From the cell containing the given text, extract its center point as (x, y) coordinate. 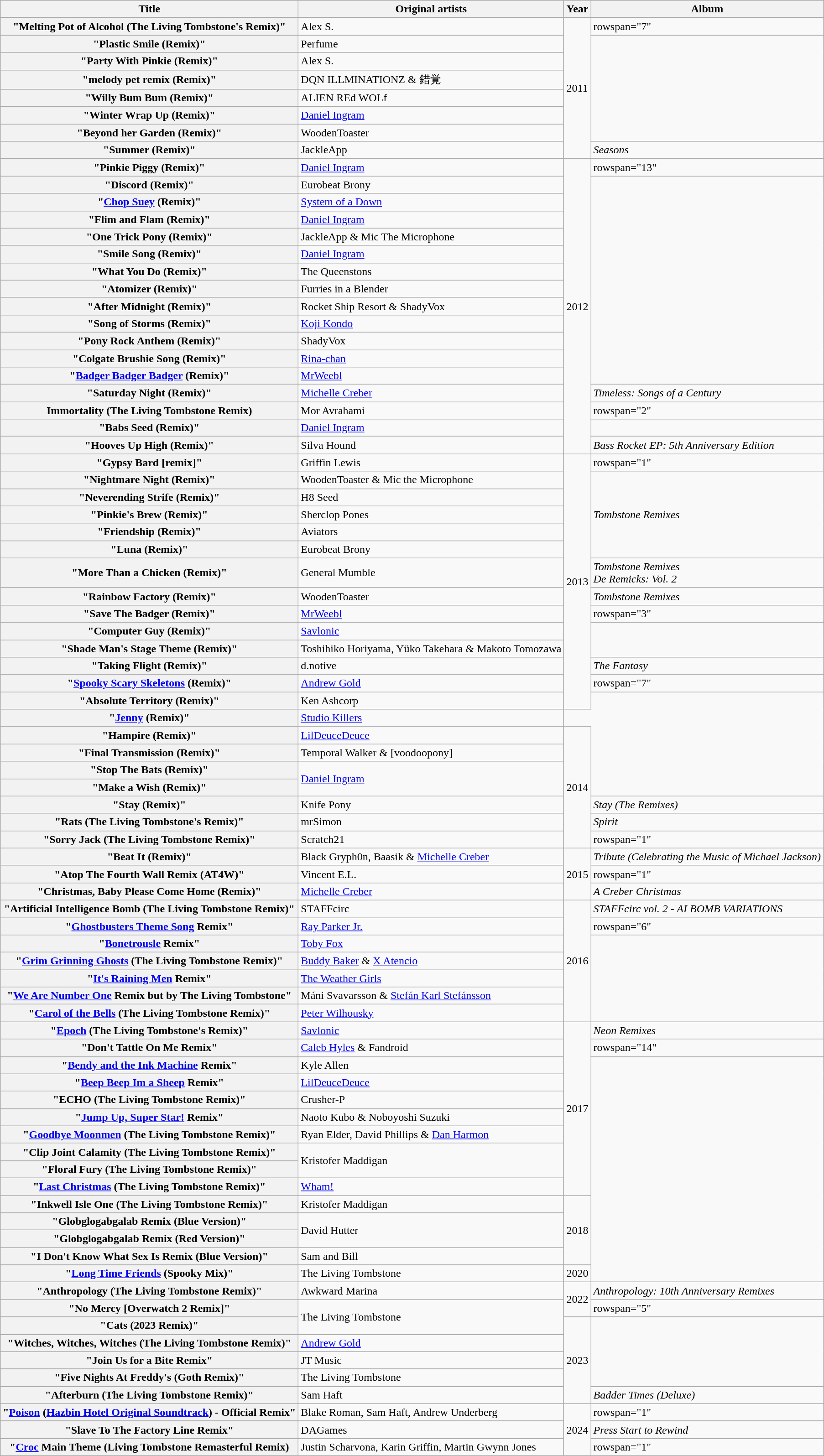
"Stop The Bats (Remix)" (150, 770)
Spirit (707, 822)
Silva Hound (431, 445)
rowspan="6" (707, 926)
"Poison (Hazbin Hotel Original Soundtrack) - Official Remix" (150, 1412)
Máni Svavarsson & Stefán Karl Stefánsson (431, 996)
"Flim and Flam (Remix)" (150, 219)
"Rats (The Living Tombstone's Remix)" (150, 822)
"Willy Bum Bum (Remix)" (150, 98)
Koji Kondo (431, 323)
David Hutter (431, 1230)
2024 (578, 1430)
Black Gryph0n, Baasik & Michelle Creber (431, 857)
Sherclop Pones (431, 515)
"ECHO (The Living Tombstone Remix)" (150, 1100)
Tribute (Celebrating the Music of Michael Jackson) (707, 857)
Vincent E.L. (431, 874)
Kyle Allen (431, 1065)
"No Mercy [Overwatch 2 Remix]" (150, 1308)
2022 (578, 1300)
"Long Time Friends (Spooky Mix)" (150, 1274)
"Hooves Up High (Remix)" (150, 445)
Seasons (707, 150)
"Chop Suey (Remix)" (150, 202)
"We Are Number One Remix but by The Living Tombstone" (150, 996)
2015 (578, 874)
WoodenToaster & Mic the Microphone (431, 480)
"Neverending Strife (Remix)" (150, 497)
"Pinkie's Brew (Remix)" (150, 515)
rowspan="2" (707, 411)
DQN ILLMINATIONZ & 錯覚 (431, 79)
STAFFcirc vol. 2 - AI BOMB VARIATIONS (707, 909)
"Hampire (Remix)" (150, 735)
ALIEN REd WOLf (431, 98)
Knife Pony (431, 805)
"Artificial Intelligence Bomb (The Living Tombstone Remix)" (150, 909)
"Winter Wrap Up (Remix)" (150, 115)
Toshihiko Horiyama, Yüko Takehara & Makoto Tomozawa (431, 648)
Sam and Bill (431, 1256)
"Saturday Night (Remix)" (150, 393)
"Badger Badger Badger (Remix)" (150, 376)
"Beep Beep Im a Sheep Remix" (150, 1082)
"Nightmare Night (Remix)" (150, 480)
"Spooky Scary Skeletons (Remix)" (150, 683)
"It's Raining Men Remix" (150, 978)
Timeless: Songs of a Century (707, 393)
"Luna (Remix)" (150, 549)
"Jenny (Remix)" (150, 718)
"Bonetrousle Remix" (150, 944)
2020 (578, 1274)
The Queenstons (431, 271)
"Plastic Smile (Remix)" (150, 44)
"Carol of the Bells (The Living Tombstone Remix)" (150, 1013)
"What You Do (Remix)" (150, 271)
"Croc Main Theme (Living Tombstone Remasterful Remix) (150, 1447)
"Atop The Fourth Wall Remix (AT4W)" (150, 874)
Mor Avrahami (431, 411)
"Cats (2023 Remix)" (150, 1326)
Griffin Lewis (431, 463)
Temporal Walker & [voodoopony] (431, 753)
"Friendship (Remix)" (150, 532)
"Babs Seed (Remix)" (150, 428)
"Jump Up, Super Star! Remix" (150, 1117)
2023 (578, 1360)
"Anthropology (The Living Tombstone Remix)" (150, 1291)
"Grim Grinning Ghosts (The Living Tombstone Remix)" (150, 961)
"Inkwell Isle One (The Living Tombstone Remix)" (150, 1204)
2011 (578, 88)
"After Midnight (Remix)" (150, 306)
Studio Killers (431, 718)
Immortality (The Living Tombstone Remix) (150, 411)
Ray Parker Jr. (431, 926)
"Globglogabgalab Remix (Blue Version)" (150, 1222)
Justin Scharvona, Karin Griffin, Martin Gwynn Jones (431, 1447)
rowspan="14" (707, 1048)
Rina-chan (431, 358)
mrSimon (431, 822)
Rocket Ship Resort & ShadyVox (431, 306)
"Clip Joint Calamity (The Living Tombstone Remix)" (150, 1152)
"Five Nights At Freddy's (Goth Remix)" (150, 1378)
"Witches, Witches, Witches (The Living Tombstone Remix)" (150, 1343)
"Atomizer (Remix)" (150, 289)
Sam Haft (431, 1395)
2012 (578, 307)
"Beyond her Garden (Remix)" (150, 133)
"Summer (Remix)" (150, 150)
"Make a Wish (Remix)" (150, 787)
DAGames (431, 1430)
Album (707, 9)
Awkward Marina (431, 1291)
"Smile Song (Remix)" (150, 254)
"More Than a Chicken (Remix)" (150, 573)
Crusher-P (431, 1100)
"melody pet remix (Remix)" (150, 79)
General Mumble (431, 573)
A Creber Christmas (707, 891)
"Absolute Territory (Remix)" (150, 701)
Furries in a Blender (431, 289)
Buddy Baker & X Atencio (431, 961)
"One Trick Pony (Remix)" (150, 237)
H8 Seed (431, 497)
"Colgate Brushie Song (Remix)" (150, 358)
"Final Transmission (Remix)" (150, 753)
"Join Us for a Bite Remix" (150, 1360)
"Song of Storms (Remix)" (150, 323)
Peter Wilhousky (431, 1013)
Badder Times (Deluxe) (707, 1395)
"Last Christmas (The Living Tombstone Remix)" (150, 1186)
System of a Down (431, 202)
"Beat It (Remix)" (150, 857)
Perfume (431, 44)
Ken Ashcorp (431, 701)
"Stay (Remix)" (150, 805)
"Save The Badger (Remix)" (150, 614)
Title (150, 9)
Original artists (431, 9)
"Shade Man's Stage Theme (Remix)" (150, 648)
Toby Fox (431, 944)
Press Start to Rewind (707, 1430)
Caleb Hyles & Fandroid (431, 1048)
"I Don't Know What Sex Is Remix (Blue Version)" (150, 1256)
"Afterburn (The Living Tombstone Remix)" (150, 1395)
"Ghostbusters Theme Song Remix" (150, 926)
"Epoch (The Living Tombstone's Remix)" (150, 1030)
"Melting Pot of Alcohol (The Living Tombstone's Remix)" (150, 26)
"Pinkie Piggy (Remix)" (150, 167)
"Goodbye Moonmen (The Living Tombstone Remix)" (150, 1134)
The Weather Girls (431, 978)
Stay (The Remixes) (707, 805)
"Party With Pinkie (Remix)" (150, 61)
rowspan="3" (707, 614)
d.notive (431, 666)
Aviators (431, 532)
JT Music (431, 1360)
rowspan="5" (707, 1308)
Anthropology: 10th Anniversary Remixes (707, 1291)
"Pony Rock Anthem (Remix)" (150, 341)
Wham! (431, 1186)
2017 (578, 1108)
"Don't Tattle On Me Remix" (150, 1048)
Tombstone RemixesDe Remicks: Vol. 2 (707, 573)
The Fantasy (707, 666)
"Slave To The Factory Line Remix" (150, 1430)
Year (578, 9)
"Taking Flight (Remix)" (150, 666)
2018 (578, 1230)
Bass Rocket EP: 5th Anniversary Edition (707, 445)
Blake Roman, Sam Haft, Andrew Underberg (431, 1412)
"Rainbow Factory (Remix)" (150, 596)
JackleApp (431, 150)
"Christmas, Baby Please Come Home (Remix)" (150, 891)
rowspan="13" (707, 167)
Ryan Elder, David Phillips & Dan Harmon (431, 1134)
Scratch21 (431, 839)
"Gypsy Bard [remix]" (150, 463)
"Bendy and the Ink Machine Remix" (150, 1065)
2016 (578, 961)
"Discord (Remix)" (150, 185)
JackleApp & Mic The Microphone (431, 237)
ShadyVox (431, 341)
Naoto Kubo & Noboyoshi Suzuki (431, 1117)
"Floral Fury (The Living Tombstone Remix)" (150, 1169)
STAFFcirc (431, 909)
"Globglogabgalab Remix (Red Version)" (150, 1239)
"Computer Guy (Remix)" (150, 631)
2014 (578, 787)
2013 (578, 582)
"Sorry Jack (The Living Tombstone Remix)" (150, 839)
Neon Remixes (707, 1030)
